Output the (x, y) coordinate of the center of the cell containing the given text.  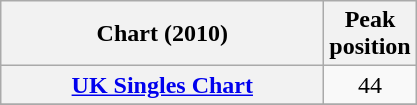
UK Singles Chart (162, 85)
Chart (2010) (162, 34)
Peakposition (370, 34)
44 (370, 85)
